Output the [X, Y] coordinate of the center of the cell containing the given text.  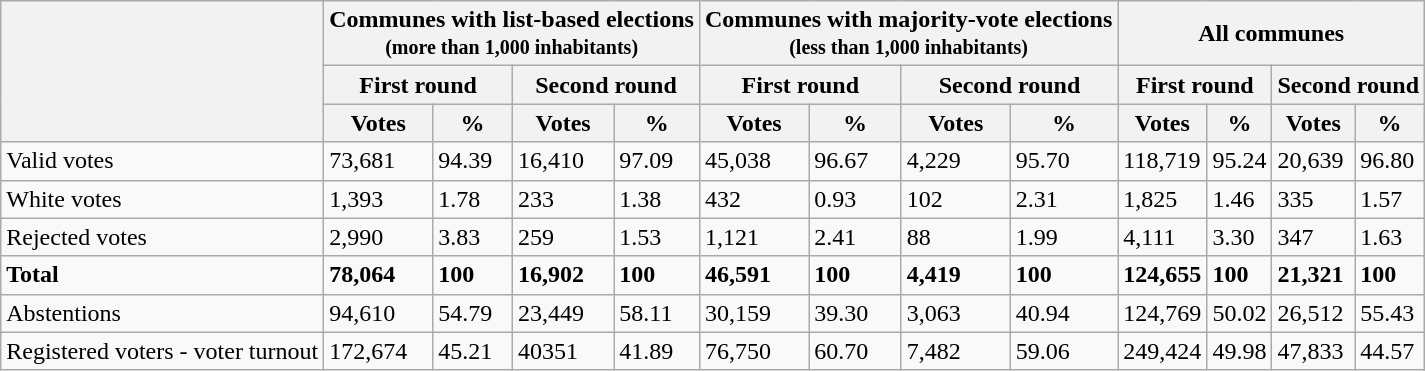
1.38 [657, 199]
2.31 [1064, 199]
21,321 [1314, 275]
76,750 [754, 351]
1.53 [657, 237]
94,610 [378, 313]
4,419 [956, 275]
47,833 [1314, 351]
White votes [162, 199]
3.30 [1240, 237]
All communes [1272, 34]
59.06 [1064, 351]
88 [956, 237]
102 [956, 199]
55.43 [1390, 313]
45,038 [754, 161]
Rejected votes [162, 237]
3.83 [473, 237]
46,591 [754, 275]
2.41 [855, 237]
30,159 [754, 313]
0.93 [855, 199]
45.21 [473, 351]
1.57 [1390, 199]
Communes with majority-vote elections(less than 1,000 inhabitants) [908, 34]
96.67 [855, 161]
1,121 [754, 237]
50.02 [1240, 313]
16,410 [562, 161]
432 [754, 199]
1.63 [1390, 237]
94.39 [473, 161]
97.09 [657, 161]
335 [1314, 199]
2,990 [378, 237]
249,424 [1162, 351]
1,393 [378, 199]
73,681 [378, 161]
347 [1314, 237]
7,482 [956, 351]
96.80 [1390, 161]
Communes with list-based elections(more than 1,000 inhabitants) [512, 34]
233 [562, 199]
118,719 [1162, 161]
54.79 [473, 313]
39.30 [855, 313]
78,064 [378, 275]
1.46 [1240, 199]
44.57 [1390, 351]
40.94 [1064, 313]
41.89 [657, 351]
1.78 [473, 199]
4,111 [1162, 237]
3,063 [956, 313]
1,825 [1162, 199]
Registered voters - voter turnout [162, 351]
49.98 [1240, 351]
60.70 [855, 351]
172,674 [378, 351]
Total [162, 275]
95.24 [1240, 161]
20,639 [1314, 161]
124,769 [1162, 313]
259 [562, 237]
Valid votes [162, 161]
16,902 [562, 275]
40351 [562, 351]
4,229 [956, 161]
1.99 [1064, 237]
26,512 [1314, 313]
Abstentions [162, 313]
95.70 [1064, 161]
23,449 [562, 313]
124,655 [1162, 275]
58.11 [657, 313]
